From the cell containing the given text, extract its center point as (X, Y) coordinate. 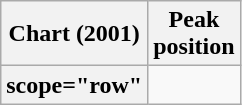
scope="row" (74, 85)
Peakposition (194, 34)
Chart (2001) (74, 34)
